Find where the given text appears and provide that cell's center as (X, Y) coordinate. 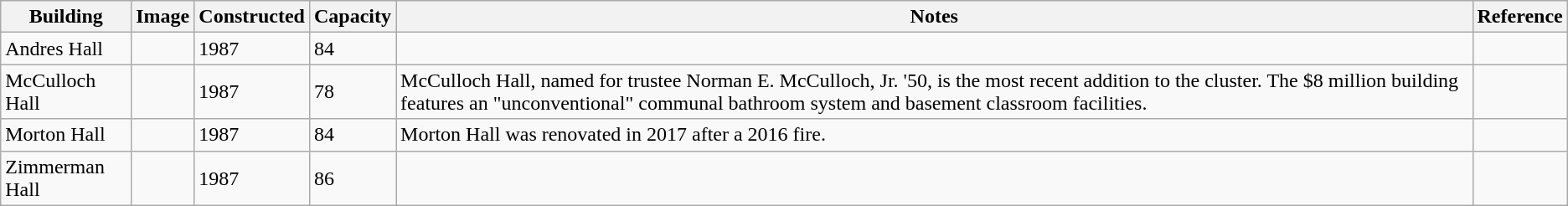
Andres Hall (66, 49)
Capacity (352, 17)
Image (162, 17)
Reference (1519, 17)
McCulloch Hall (66, 92)
86 (352, 178)
Notes (935, 17)
Building (66, 17)
Morton Hall (66, 135)
Constructed (252, 17)
78 (352, 92)
Zimmerman Hall (66, 178)
Morton Hall was renovated in 2017 after a 2016 fire. (935, 135)
